Pinpoint the cell where the given text exists, returning its (X, Y) midpoint coordinate. 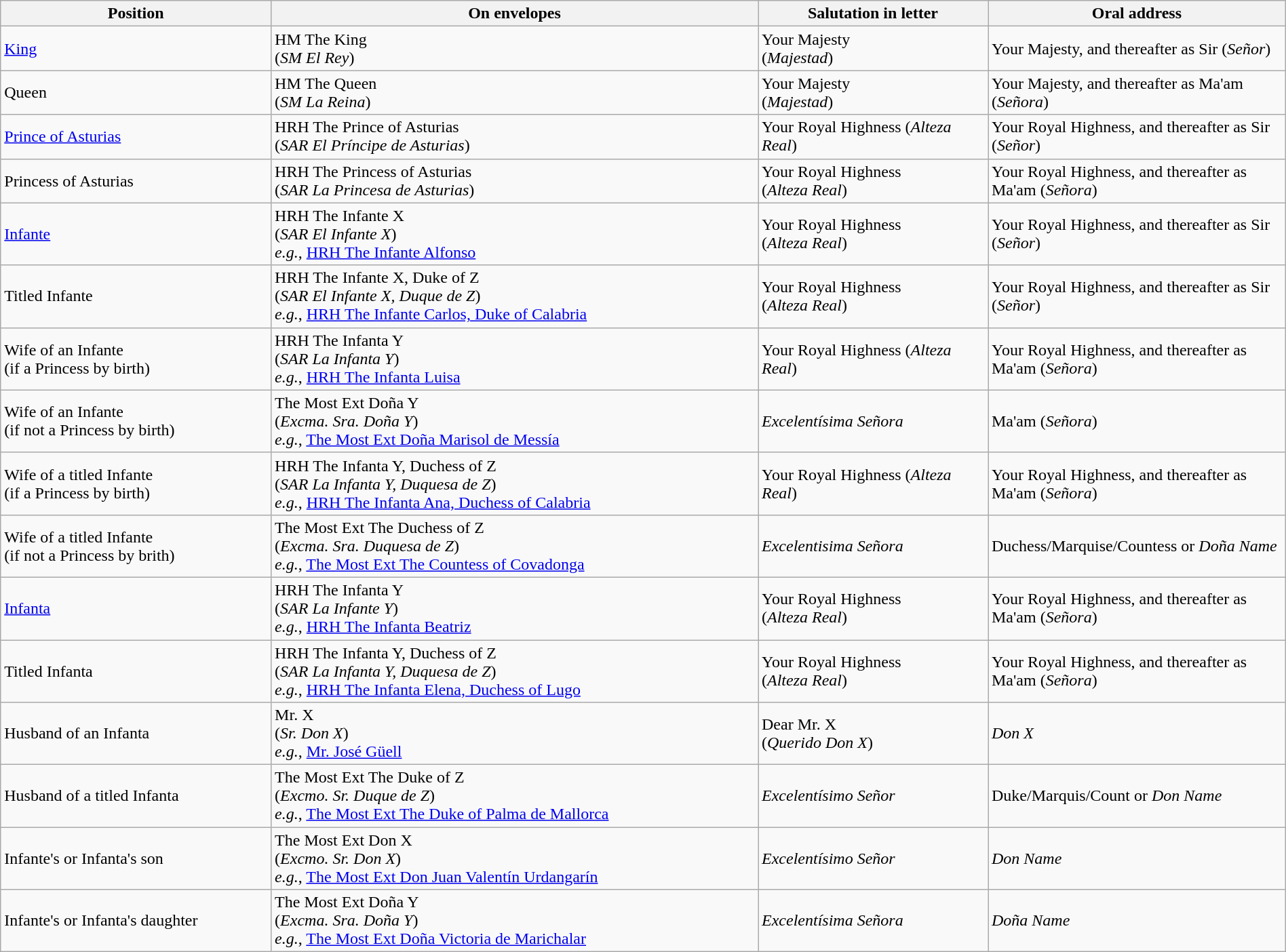
Infante (136, 234)
HRH The Infante X, Duke of Z(SAR El Infante X, Duque de Z)e.g., HRH The Infante Carlos, Duke of Calabria (515, 296)
Infante's or Infanta's daughter (136, 921)
Mr. X(Sr. Don X)e.g., Mr. José Güell (515, 734)
Salutation in letter (874, 14)
On envelopes (515, 14)
Ma'am (Señora) (1137, 421)
Princess of Asturias (136, 180)
HRH The Prince of Asturias(SAR El Príncipe de Asturias) (515, 137)
Duchess/Marquise/Countess or Doña Name (1137, 546)
HRH The Infanta Y(SAR La Infante Y)e.g., HRH The Infanta Beatriz (515, 608)
The Most Ext The Duke of Z(Excmo. Sr. Duque de Z)e.g., The Most Ext The Duke of Palma de Mallorca (515, 796)
Don X (1137, 734)
The Most Ext Doña Y(Excma. Sra. Doña Y)e.g., The Most Ext Doña Victoria de Marichalar (515, 921)
Wife of an Infante(if a Princess by birth) (136, 359)
Your Majesty, and thereafter as Sir (Señor) (1137, 49)
HM The Queen(SM La Reina) (515, 92)
Your Majesty, and thereafter as Ma'am (Señora) (1137, 92)
Wife of an Infante(if not a Princess by birth) (136, 421)
HM The King(SM El Rey) (515, 49)
Wife of a titled Infante(if a Princess by birth) (136, 483)
HRH The Infanta Y, Duchess of Z(SAR La Infanta Y, Duquesa de Z)e.g., HRH The Infanta Ana, Duchess of Calabria (515, 483)
Excelentisima Señora (874, 546)
HRH The Infanta Y(SAR La Infanta Y)e.g., HRH The Infanta Luisa (515, 359)
The Most Ext Don X(Excmo. Sr. Don X)e.g., The Most Ext Don Juan Valentín Urdangarín (515, 858)
Position (136, 14)
Don Name (1137, 858)
Infanta (136, 608)
Queen (136, 92)
The Most Ext The Duchess of Z(Excma. Sra. Duquesa de Z)e.g., The Most Ext The Countess of Covadonga (515, 546)
Husband of a titled Infanta (136, 796)
The Most Ext Doña Y(Excma. Sra. Doña Y)e.g., The Most Ext Doña Marisol de Messía (515, 421)
Duke/Marquis/Count or Don Name (1137, 796)
HRH The Infanta Y, Duchess of Z(SAR La Infanta Y, Duquesa de Z)e.g., HRH The Infanta Elena, Duchess of Lugo (515, 671)
Prince of Asturias (136, 137)
King (136, 49)
Infante's or Infanta's son (136, 858)
Titled Infanta (136, 671)
Dear Mr. X(Querido Don X) (874, 734)
Wife of a titled Infante(if not a Princess by brith) (136, 546)
Oral address (1137, 14)
HRH The Princess of Asturias(SAR La Princesa de Asturias) (515, 180)
Titled Infante (136, 296)
Husband of an Infanta (136, 734)
HRH The Infante X(SAR El Infante X)e.g., HRH The Infante Alfonso (515, 234)
Doña Name (1137, 921)
